Output the [X, Y] coordinate of the center of the cell containing the given text.  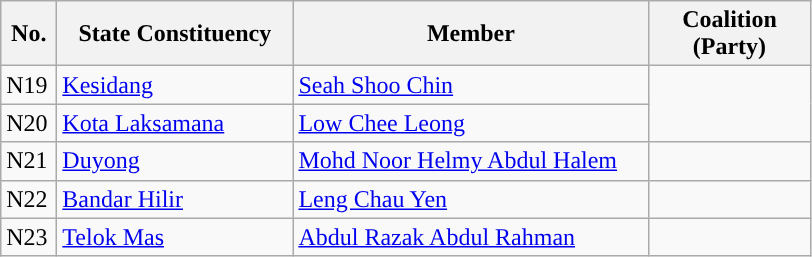
Low Chee Leong [471, 123]
N19 [29, 85]
Abdul Razak Abdul Rahman [471, 237]
Member [471, 34]
No. [29, 34]
Telok Mas [175, 237]
State Constituency [175, 34]
Kota Laksamana [175, 123]
N20 [29, 123]
N23 [29, 237]
N21 [29, 161]
Kesidang [175, 85]
Bandar Hilir [175, 199]
Duyong [175, 161]
Leng Chau Yen [471, 199]
Mohd Noor Helmy Abdul Halem [471, 161]
Coalition (Party) [730, 34]
Seah Shoo Chin [471, 85]
N22 [29, 199]
